Pinpoint the cell where the given text exists, returning its [x, y] midpoint coordinate. 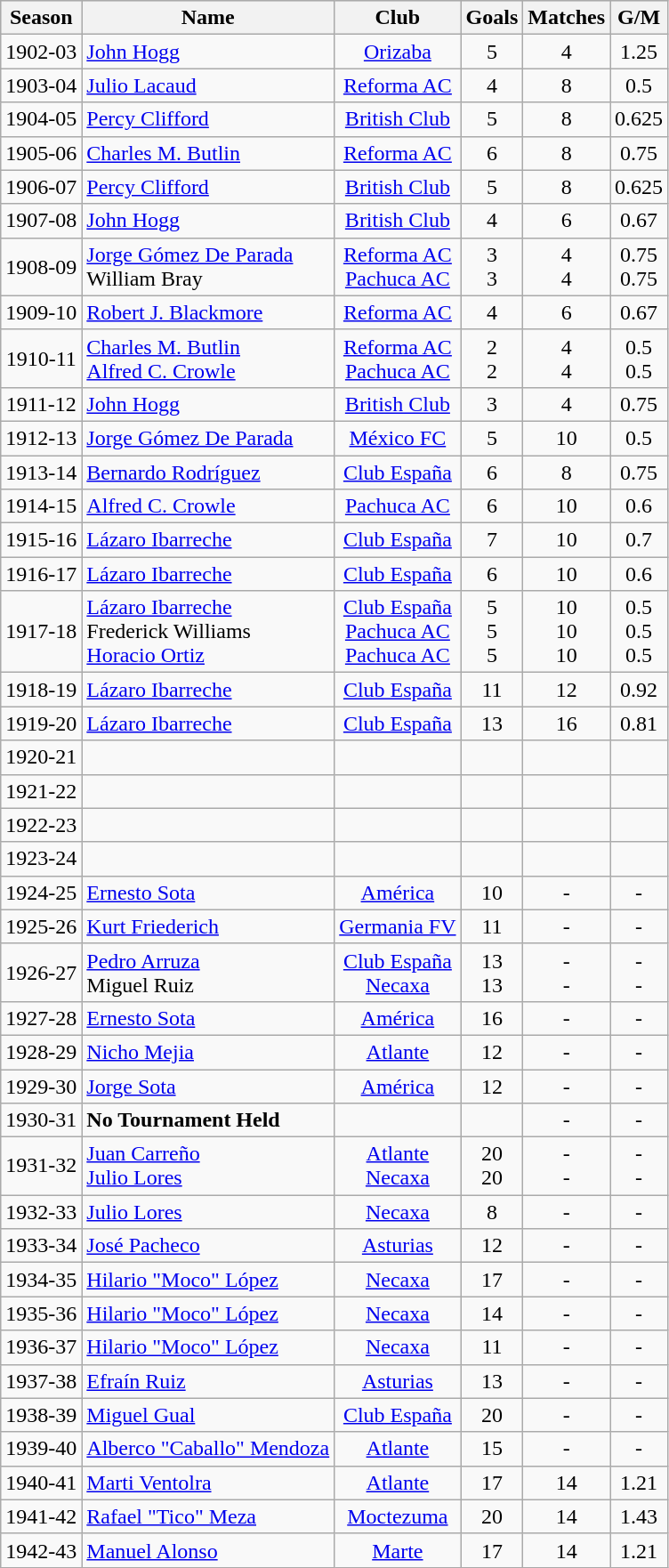
3 [492, 404]
Atlante Necaxa [398, 1166]
Marte [398, 1550]
1917-18 [41, 632]
33 [492, 267]
15 [492, 1449]
Orizaba [398, 52]
1939-40 [41, 1449]
Club España Pachuca AC Pachuca AC [398, 632]
Jorge Sota [208, 1087]
1930-31 [41, 1120]
1919-20 [41, 723]
0.7 [639, 540]
1.25 [639, 52]
Name [208, 18]
Season [41, 18]
555 [492, 632]
101010 [567, 632]
1905-06 [41, 153]
1925-26 [41, 926]
Manuel Alonso [208, 1550]
2020 [492, 1166]
0.92 [639, 690]
1313 [492, 972]
Nicho Mejia [208, 1052]
1918-19 [41, 690]
1924-25 [41, 893]
1926-27 [41, 972]
1909-10 [41, 312]
Efraín Ruiz [208, 1381]
Julio Lacaud [208, 85]
1940-41 [41, 1483]
1914-15 [41, 506]
Moctezuma [398, 1516]
1936-37 [41, 1347]
1908-09 [41, 267]
Pedro Arruza Miguel Ruiz [208, 972]
1934-35 [41, 1280]
1913-14 [41, 473]
1931-32 [41, 1166]
1906-07 [41, 187]
0.81 [639, 723]
Robert J. Blackmore [208, 312]
1923-24 [41, 859]
1.43 [639, 1516]
Club [398, 18]
Jorge Gómez De Parada William Bray [208, 267]
Bernardo Rodríguez [208, 473]
1937-38 [41, 1381]
1942-43 [41, 1550]
1935-36 [41, 1313]
1912-13 [41, 438]
1904-05 [41, 119]
Jorge Gómez De Parada [208, 438]
Alfred C. Crowle [208, 506]
1915-16 [41, 540]
México FC [398, 438]
1929-30 [41, 1087]
Matches [567, 18]
Goals [492, 18]
1903-04 [41, 85]
1910-11 [41, 358]
Alberco "Caballo" Mendoza [208, 1449]
Germania FV [398, 926]
Julio Lores [208, 1212]
Rafael "Tico" Meza [208, 1516]
Marti Ventolra [208, 1483]
1941-42 [41, 1516]
1922-23 [41, 825]
1933-34 [41, 1246]
1916-17 [41, 574]
1928-29 [41, 1052]
1927-28 [41, 1018]
22 [492, 358]
1907-08 [41, 221]
Pachuca AC [398, 506]
Club España Necaxa [398, 972]
7 [492, 540]
0.50.50.5 [639, 632]
1902-03 [41, 52]
G/M [639, 18]
1938-39 [41, 1415]
José Pacheco [208, 1246]
Lázaro Ibarreche Frederick Williams Horacio Ortiz [208, 632]
0.50.5 [639, 358]
0.750.75 [639, 267]
1911-12 [41, 404]
Charles M. Butlin Alfred C. Crowle [208, 358]
No Tournament Held [208, 1120]
1921-22 [41, 791]
Juan Carreño Julio Lores [208, 1166]
1932-33 [41, 1212]
Miguel Gual [208, 1415]
Charles M. Butlin [208, 153]
Kurt Friederich [208, 926]
1920-21 [41, 757]
